Capture the cell that displays the provided text and extract its (X, Y) central coordinate. 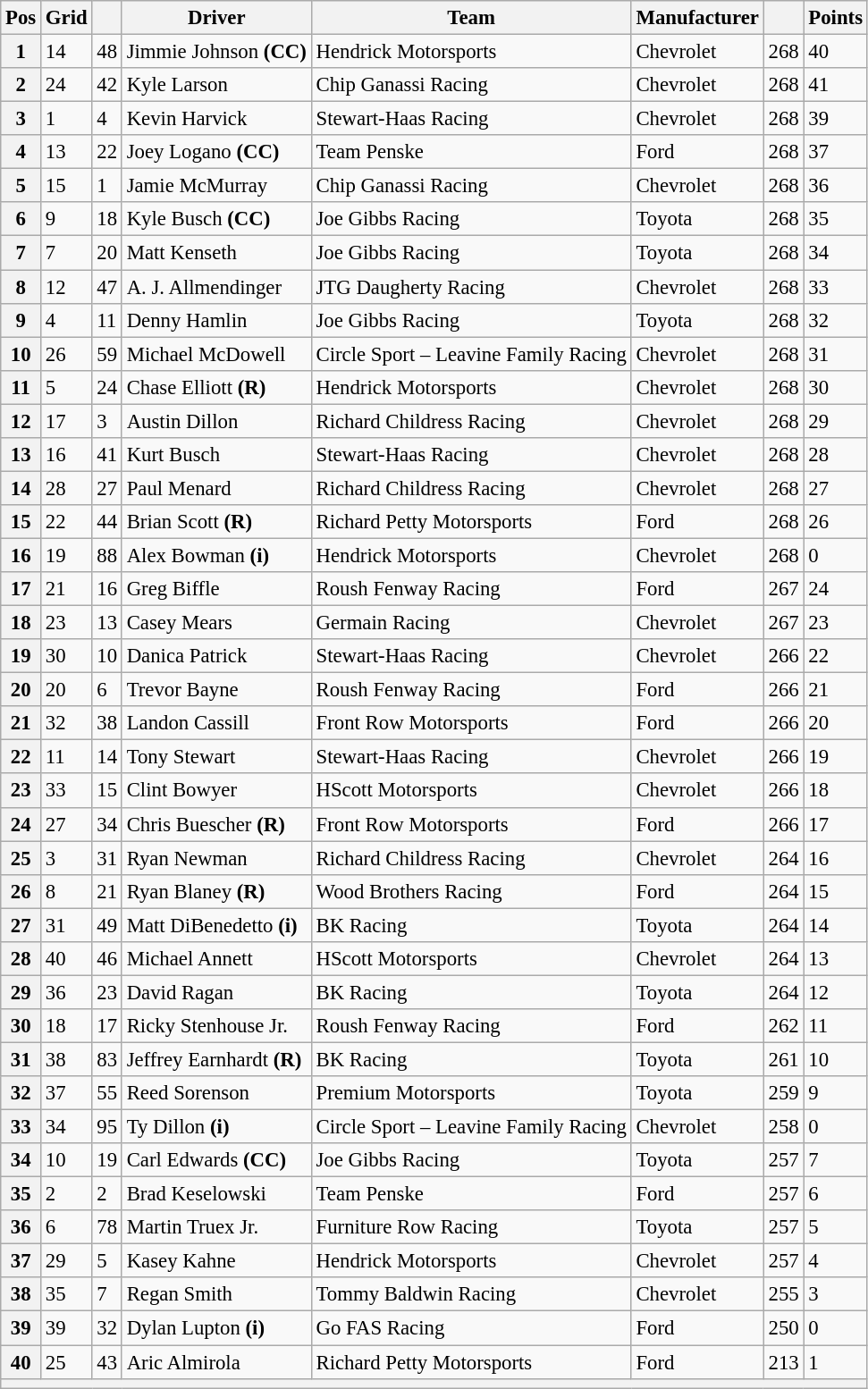
JTG Daugherty Racing (471, 287)
95 (107, 1127)
Jimmie Johnson (CC) (216, 52)
Alex Bowman (i) (216, 555)
44 (107, 522)
Austin Dillon (216, 421)
Pos (21, 18)
A. J. Allmendinger (216, 287)
Kurt Busch (216, 455)
Martin Truex Jr. (216, 1227)
Trevor Bayne (216, 690)
46 (107, 959)
Jeffrey Earnhardt (R) (216, 1059)
David Ragan (216, 992)
55 (107, 1093)
Kyle Busch (CC) (216, 219)
Kasey Kahne (216, 1261)
Manufacturer (697, 18)
49 (107, 925)
Ryan Newman (216, 858)
47 (107, 287)
Greg Biffle (216, 589)
Joey Logano (CC) (216, 152)
Regan Smith (216, 1295)
Go FAS Racing (471, 1328)
Matt Kenseth (216, 253)
Landon Cassill (216, 723)
259 (783, 1093)
43 (107, 1362)
Ryan Blaney (R) (216, 891)
Reed Sorenson (216, 1093)
Germain Racing (471, 623)
Denny Hamlin (216, 320)
59 (107, 354)
83 (107, 1059)
Chase Elliott (R) (216, 387)
Chris Buescher (R) (216, 824)
48 (107, 52)
Brian Scott (R) (216, 522)
Carl Edwards (CC) (216, 1160)
Kevin Harvick (216, 119)
Ricky Stenhouse Jr. (216, 1026)
Tommy Baldwin Racing (471, 1295)
261 (783, 1059)
Paul Menard (216, 488)
Premium Motorsports (471, 1093)
250 (783, 1328)
88 (107, 555)
Kyle Larson (216, 85)
Michael Annett (216, 959)
Points (835, 18)
Danica Patrick (216, 656)
Dylan Lupton (i) (216, 1328)
Furniture Row Racing (471, 1227)
Michael McDowell (216, 354)
Matt DiBenedetto (i) (216, 925)
258 (783, 1127)
78 (107, 1227)
Tony Stewart (216, 757)
Ty Dillon (i) (216, 1127)
Team (471, 18)
Clint Bowyer (216, 791)
Wood Brothers Racing (471, 891)
Driver (216, 18)
262 (783, 1026)
Aric Almirola (216, 1362)
Brad Keselowski (216, 1194)
Casey Mears (216, 623)
213 (783, 1362)
Grid (66, 18)
255 (783, 1295)
Jamie McMurray (216, 186)
42 (107, 85)
